Return (X, Y) of the center of cell containing provided text 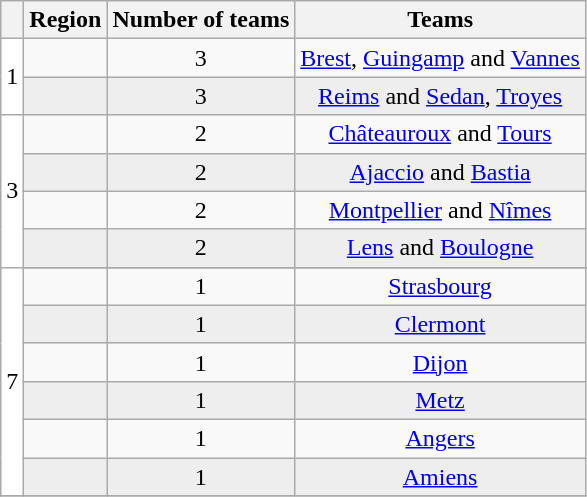
7 (12, 381)
Lens and Boulogne (440, 248)
Châteauroux and Tours (440, 134)
Metz (440, 400)
Ajaccio and Bastia (440, 172)
Strasbourg (440, 286)
Number of teams (201, 20)
Amiens (440, 477)
Reims and Sedan, Troyes (440, 96)
Angers (440, 438)
Dijon (440, 362)
Brest, Guingamp and Vannes (440, 58)
Teams (440, 20)
Montpellier and Nîmes (440, 210)
Clermont (440, 324)
Region (66, 20)
